Extract the (x, y) coordinate from the center of the cell holding the provided text.  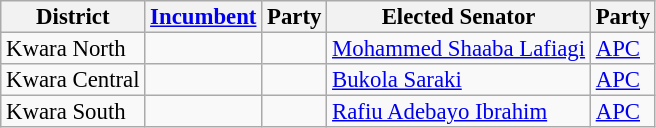
District (73, 17)
Kwara South (73, 112)
Bukola Saraki (459, 80)
Rafiu Adebayo Ibrahim (459, 112)
Incumbent (204, 17)
Mohammed Shaaba Lafiagi (459, 49)
Elected Senator (459, 17)
Kwara Central (73, 80)
Kwara North (73, 49)
